Return (X, Y) of the center of cell containing provided text 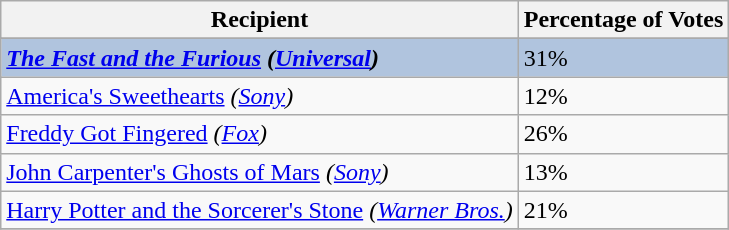
Percentage of Votes (624, 20)
21% (624, 210)
Recipient (260, 20)
31% (624, 58)
12% (624, 96)
Harry Potter and the Sorcerer's Stone (Warner Bros.) (260, 210)
13% (624, 172)
The Fast and the Furious (Universal) (260, 58)
Freddy Got Fingered (Fox) (260, 134)
America's Sweethearts (Sony) (260, 96)
John Carpenter's Ghosts of Mars (Sony) (260, 172)
26% (624, 134)
